Output the (x, y) coordinate of the center of the cell containing the given text.  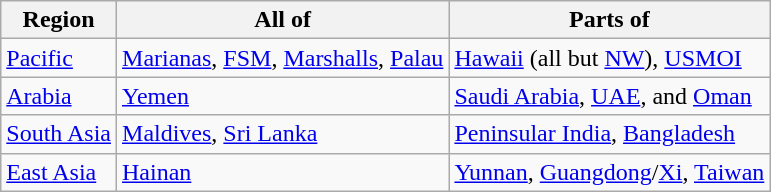
Parts of (610, 20)
Arabia (59, 96)
Saudi Arabia, UAE, and Oman (610, 96)
Region (59, 20)
Yemen (283, 96)
South Asia (59, 134)
Pacific (59, 58)
Peninsular India, Bangladesh (610, 134)
Hawaii (all but NW), USMOI (610, 58)
East Asia (59, 172)
Hainan (283, 172)
Maldives, Sri Lanka (283, 134)
Yunnan, Guangdong/Xi, Taiwan (610, 172)
Marianas, FSM, Marshalls, Palau (283, 58)
All of (283, 20)
